Output the (X, Y) coordinate of the center of the cell containing the given text.  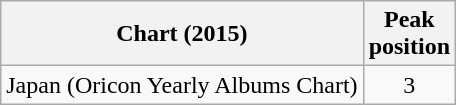
Chart (2015) (182, 34)
Japan (Oricon Yearly Albums Chart) (182, 85)
Peakposition (409, 34)
3 (409, 85)
